From the cell containing the given text, extract its center point as (x, y) coordinate. 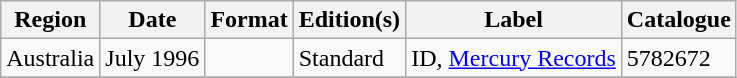
Australia (50, 58)
Region (50, 20)
Label (514, 20)
5782672 (678, 58)
July 1996 (152, 58)
Edition(s) (349, 20)
Standard (349, 58)
Catalogue (678, 20)
Format (249, 20)
Date (152, 20)
ID, Mercury Records (514, 58)
